Capture the cell that displays the provided text and extract its [x, y] central coordinate. 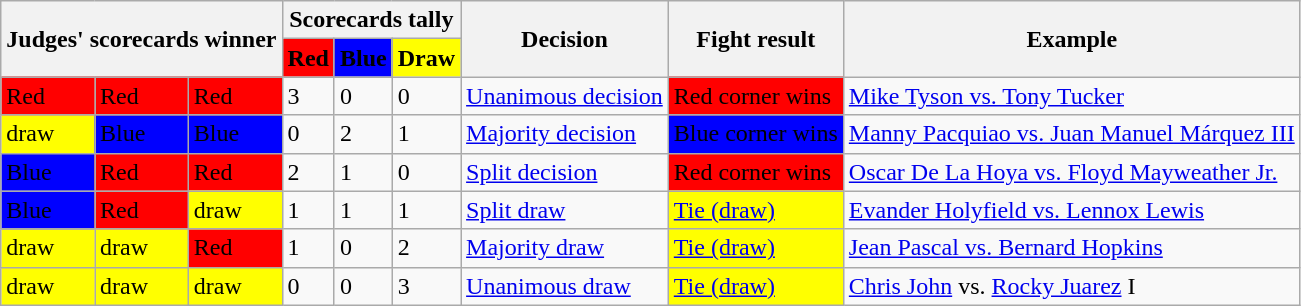
Fight result [756, 39]
Majority draw [565, 248]
Example [1072, 39]
Majority decision [565, 134]
Judges' scorecards winner [142, 39]
Unanimous decision [565, 96]
Oscar De La Hoya vs. Floyd Mayweather Jr. [1072, 172]
Jean Pascal vs. Bernard Hopkins [1072, 248]
Decision [565, 39]
Blue corner wins [756, 134]
Split draw [565, 210]
Draw [426, 58]
Scorecards tally [372, 20]
Manny Pacquiao vs. Juan Manuel Márquez III [1072, 134]
Unanimous draw [565, 286]
Evander Holyfield vs. Lennox Lewis [1072, 210]
Mike Tyson vs. Tony Tucker [1072, 96]
Split decision [565, 172]
Chris John vs. Rocky Juarez I [1072, 286]
